For the text-containing cell, return its midpoint in [X, Y] coordinate format. 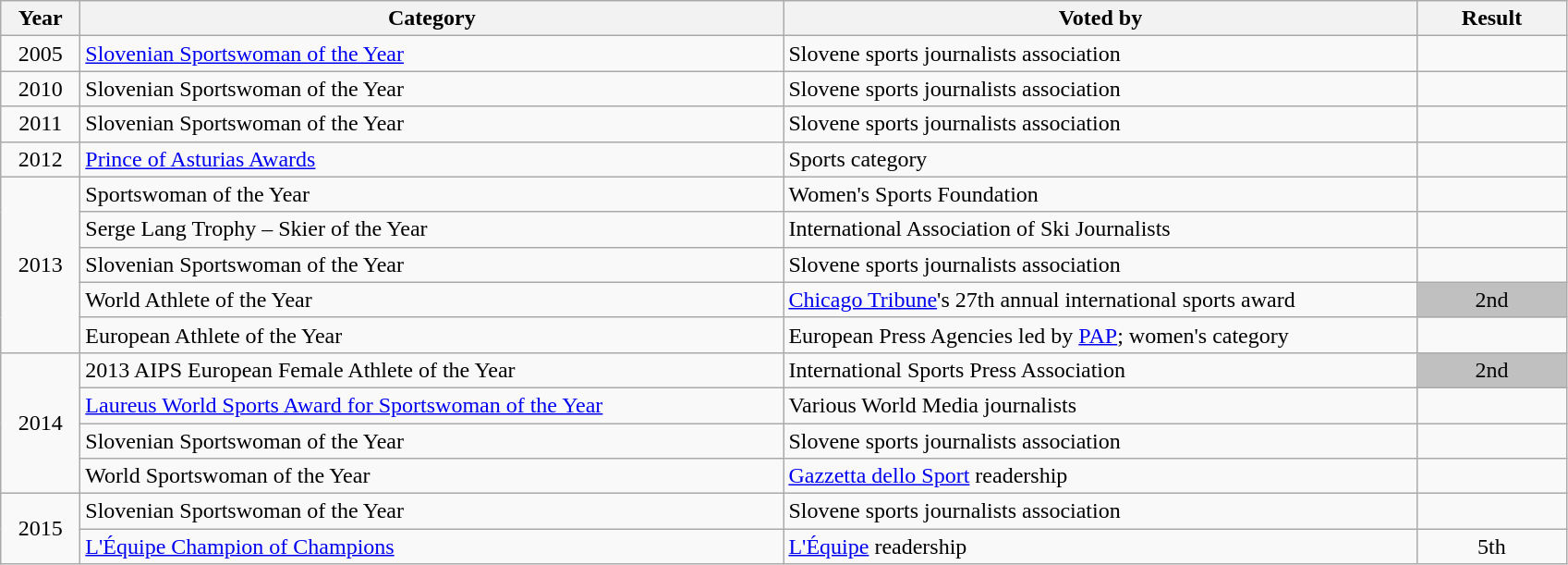
Chicago Tribune's 27th annual international sports award [1100, 300]
Result [1491, 18]
Serge Lang Trophy – Skier of the Year [432, 229]
Laureus World Sports Award for Sportswoman of the Year [432, 405]
L'Équipe readership [1100, 547]
Sports category [1100, 159]
2005 [41, 54]
Prince of Asturias Awards [432, 159]
2013 AIPS European Female Athlete of the Year [432, 370]
L'Équipe Champion of Champions [432, 547]
European Athlete of the Year [432, 335]
World Sportswoman of the Year [432, 476]
International Association of Ski Journalists [1100, 229]
Sportswoman of the Year [432, 194]
2012 [41, 159]
2014 [41, 423]
2010 [41, 89]
2013 [41, 264]
World Athlete of the Year [432, 300]
2015 [41, 529]
Year [41, 18]
Category [432, 18]
2011 [41, 124]
Voted by [1100, 18]
International Sports Press Association [1100, 370]
Various World Media journalists [1100, 405]
Women's Sports Foundation [1100, 194]
European Press Agencies led by PAP; women's category [1100, 335]
Gazzetta dello Sport readership [1100, 476]
5th [1491, 547]
